Provide the [x, y] coordinate of the cell's center where the given text is located.  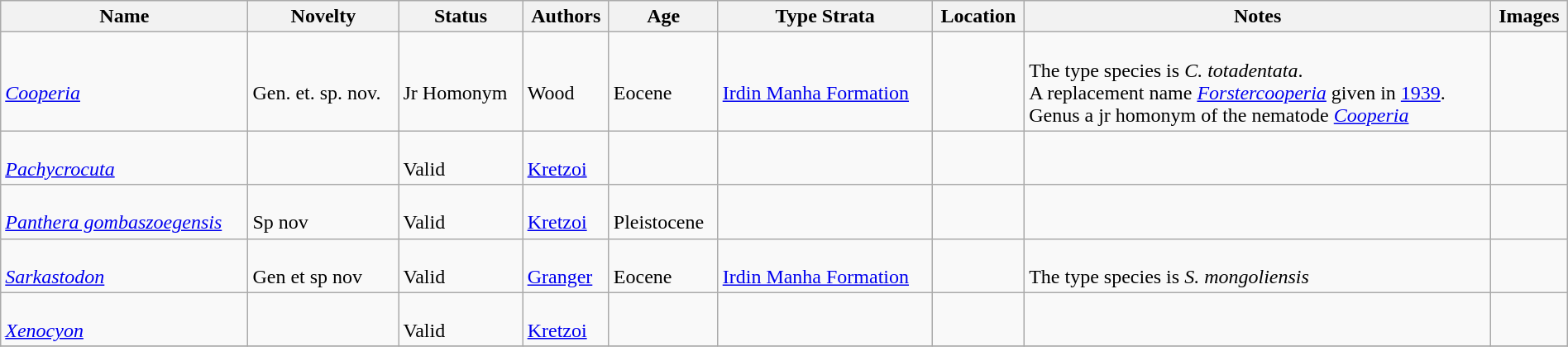
Type Strata [825, 17]
Notes [1258, 17]
The type species is C. totadentata.A replacement name Forstercooperia given in 1939. Genus a jr homonym of the nematode Cooperia [1258, 81]
Sarkastodon [124, 265]
Gen et sp nov [323, 265]
Sp nov [323, 212]
Pleistocene [663, 212]
Images [1530, 17]
The type species is S. mongoliensis [1258, 265]
Gen. et. sp. nov. [323, 81]
Status [461, 17]
Xenocyon [124, 320]
Granger [566, 265]
Novelty [323, 17]
Pachycrocuta [124, 157]
Cooperia [124, 81]
Authors [566, 17]
Age [663, 17]
Panthera gombaszoegensis [124, 212]
Location [978, 17]
Name [124, 17]
Jr Homonym [461, 81]
Wood [566, 81]
